Search for the cell housing the specified text and yield its (x, y) center coordinate. 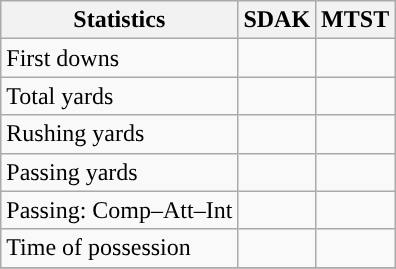
MTST (356, 20)
Passing: Comp–Att–Int (120, 210)
Total yards (120, 96)
Statistics (120, 20)
Rushing yards (120, 134)
SDAK (277, 20)
Passing yards (120, 172)
First downs (120, 58)
Time of possession (120, 248)
